Find where the given text appears and provide that cell's center as [X, Y] coordinate. 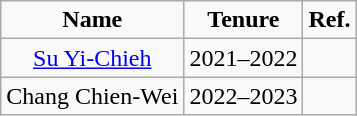
Tenure [244, 20]
Chang Chien-Wei [92, 96]
Name [92, 20]
Ref. [330, 20]
2021–2022 [244, 58]
Su Yi-Chieh [92, 58]
2022–2023 [244, 96]
